Identify which cell holds the provided text, then report its (X, Y) central coordinate. 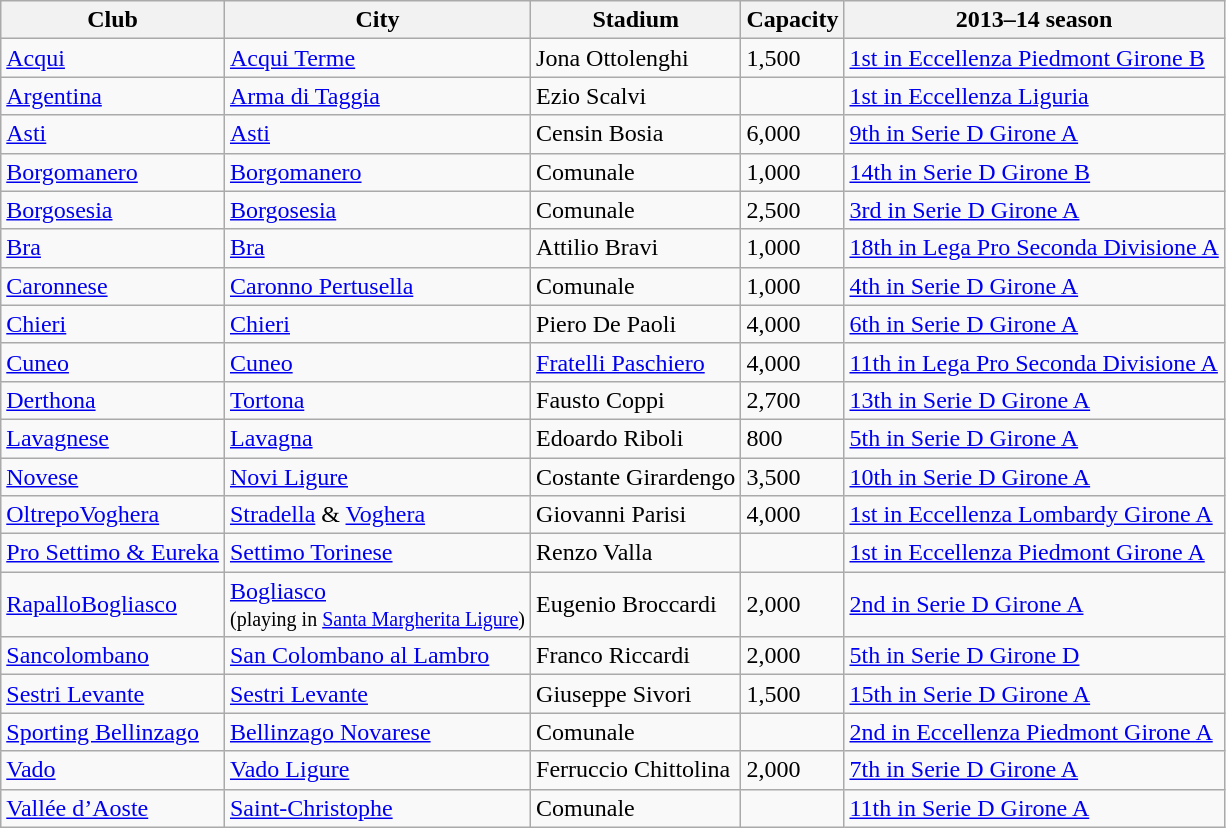
2013–14 season (1034, 20)
Tortona (377, 400)
Capacity (792, 20)
Giuseppe Sivori (636, 694)
Eugenio Broccardi (636, 604)
11th in Lega Pro Seconda Divisione A (1034, 362)
RapalloBogliasco (113, 604)
Stradella & Voghera (377, 515)
14th in Serie D Girone B (1034, 172)
Novese (113, 477)
Club (113, 20)
Saint-Christophe (377, 808)
3rd in Serie D Girone A (1034, 210)
Vado Ligure (377, 770)
7th in Serie D Girone A (1034, 770)
2nd in Eccellenza Piedmont Girone A (1034, 732)
Vado (113, 770)
15th in Serie D Girone A (1034, 694)
Argentina (113, 96)
Stadium (636, 20)
Ferruccio Chittolina (636, 770)
13th in Serie D Girone A (1034, 400)
Bogliasco(playing in Santa Margherita Ligure) (377, 604)
9th in Serie D Girone A (1034, 134)
5th in Serie D Girone A (1034, 438)
San Colombano al Lambro (377, 656)
3,500 (792, 477)
18th in Lega Pro Seconda Divisione A (1034, 248)
Caronnese (113, 286)
2,700 (792, 400)
Costante Girardengo (636, 477)
Derthona (113, 400)
Giovanni Parisi (636, 515)
Fratelli Paschiero (636, 362)
2nd in Serie D Girone A (1034, 604)
Vallée d’Aoste (113, 808)
Fausto Coppi (636, 400)
11th in Serie D Girone A (1034, 808)
Pro Settimo & Eureka (113, 553)
Attilio Bravi (636, 248)
Arma di Taggia (377, 96)
Bellinzago Novarese (377, 732)
Sporting Bellinzago (113, 732)
Novi Ligure (377, 477)
Renzo Valla (636, 553)
800 (792, 438)
4th in Serie D Girone A (1034, 286)
Acqui (113, 58)
1st in Eccellenza Piedmont Girone A (1034, 553)
1st in Eccellenza Piedmont Girone B (1034, 58)
6th in Serie D Girone A (1034, 324)
6,000 (792, 134)
City (377, 20)
Jona Ottolenghi (636, 58)
Sancolombano (113, 656)
Caronno Pertusella (377, 286)
Piero De Paoli (636, 324)
Acqui Terme (377, 58)
2,500 (792, 210)
Lavagna (377, 438)
5th in Serie D Girone D (1034, 656)
OltrepoVoghera (113, 515)
Franco Riccardi (636, 656)
1st in Eccellenza Liguria (1034, 96)
1st in Eccellenza Lombardy Girone A (1034, 515)
Censin Bosia (636, 134)
Edoardo Riboli (636, 438)
Lavagnese (113, 438)
Ezio Scalvi (636, 96)
10th in Serie D Girone A (1034, 477)
Settimo Torinese (377, 553)
